For the text-containing cell, return its midpoint in (X, Y) coordinate format. 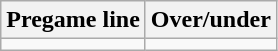
Over/under (210, 20)
Pregame line (74, 20)
